Return [X, Y] of the center of cell containing provided text 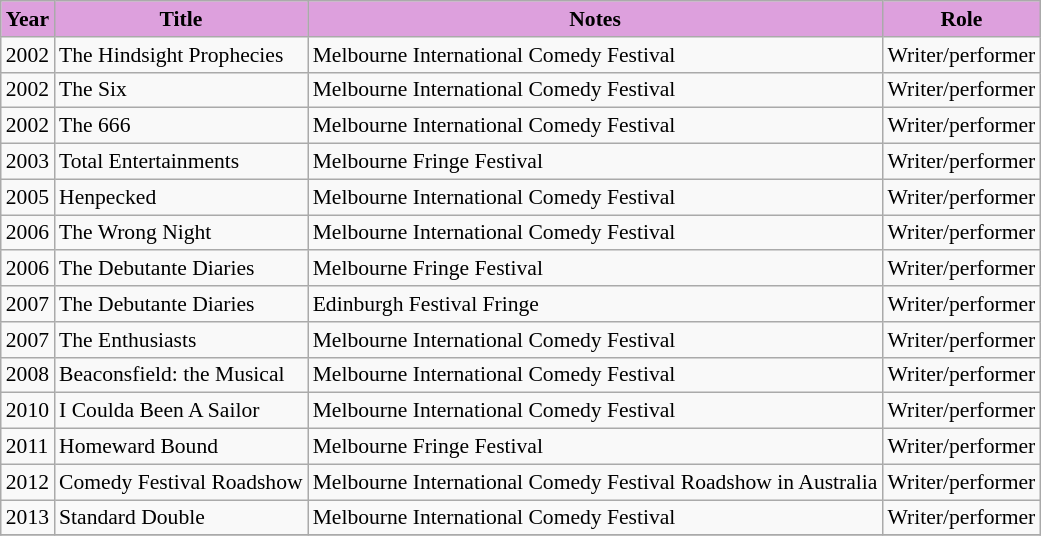
2008 [28, 375]
2010 [28, 411]
Total Entertainments [181, 162]
The 666 [181, 126]
Homeward Bound [181, 447]
Role [961, 19]
Edinburgh Festival Fringe [596, 304]
2003 [28, 162]
Henpecked [181, 197]
Comedy Festival Roadshow [181, 482]
2011 [28, 447]
I Coulda Been A Sailor [181, 411]
Melbourne International Comedy Festival Roadshow in Australia [596, 482]
Standard Double [181, 518]
The Hindsight Prophecies [181, 55]
Notes [596, 19]
The Wrong Night [181, 233]
The Enthusiasts [181, 340]
The Six [181, 90]
2012 [28, 482]
Title [181, 19]
2005 [28, 197]
2013 [28, 518]
Year [28, 19]
Beaconsfield: the Musical [181, 375]
